Locate the cell with the specified text and output its [X, Y] center coordinate. 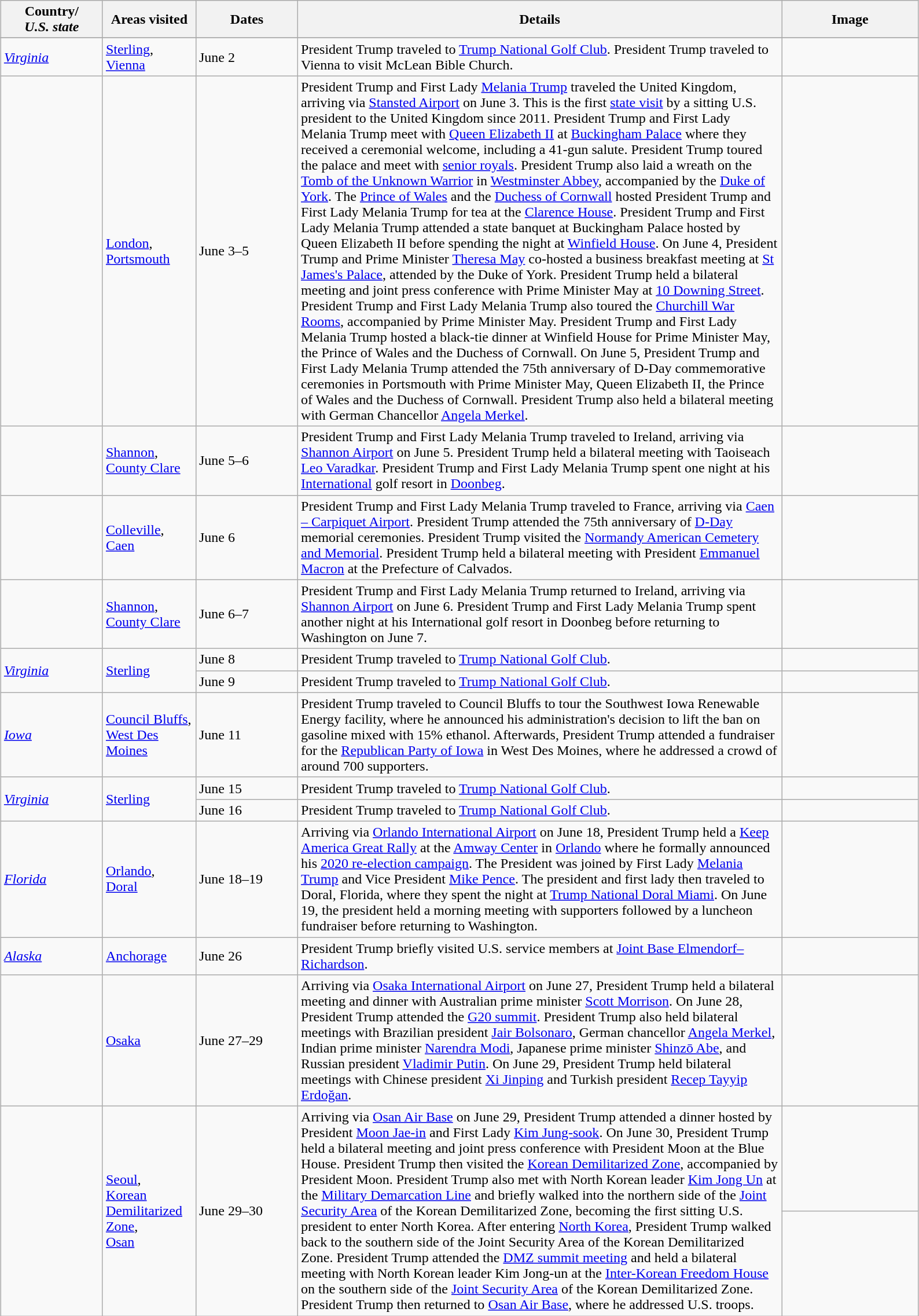
President Trump briefly visited U.S. service members at Joint Base Elmendorf–Richardson. [540, 955]
June 3–5 [247, 251]
Areas visited [149, 20]
June 15 [247, 788]
President Trump traveled to Trump National Golf Club. President Trump traveled to Vienna to visit McLean Bible Church. [540, 57]
Osaka [149, 1041]
June 29–30 [247, 1211]
June 5–6 [247, 461]
Orlando,Doral [149, 879]
Country/U.S. state [52, 20]
June 11 [247, 735]
June 8 [247, 659]
Anchorage [149, 955]
Seoul,Korean Demilitarized Zone,Osan [149, 1211]
Alaska [52, 955]
June 26 [247, 955]
Council Bluffs,West Des Moines [149, 735]
June 18–19 [247, 879]
June 27–29 [247, 1041]
June 16 [247, 810]
London, Portsmouth [149, 251]
June 6–7 [247, 614]
Colleville,Caen [149, 537]
Image [850, 20]
June 9 [247, 681]
Details [540, 20]
June 6 [247, 537]
Florida [52, 879]
Iowa [52, 735]
June 2 [247, 57]
Dates [247, 20]
Sterling, Vienna [149, 57]
